For the text-containing cell, return its midpoint in (X, Y) coordinate format. 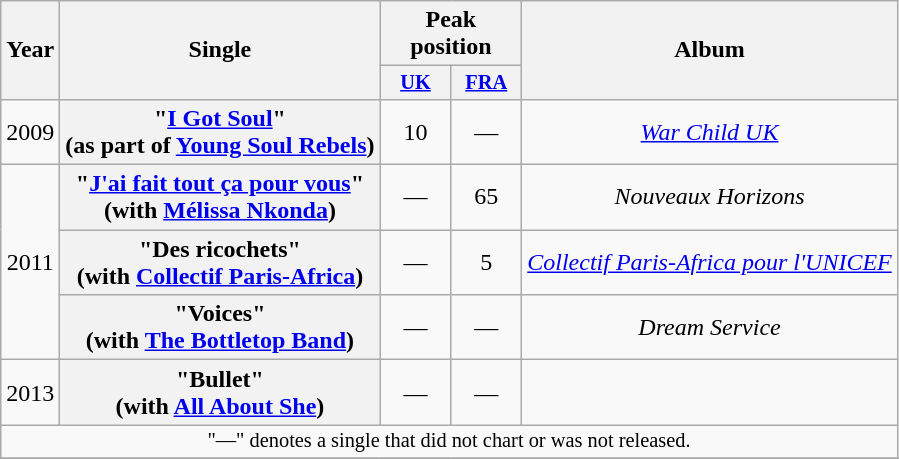
Album (710, 50)
FRA (486, 83)
UK (416, 83)
Nouveaux Horizons (710, 198)
"Des ricochets"(with Collectif Paris-Africa) (220, 262)
War Child UK (710, 132)
"J'ai fait tout ça pour vous"(with Mélissa Nkonda) (220, 198)
2011 (30, 262)
"Bullet"(with All About She) (220, 392)
Single (220, 50)
2009 (30, 132)
"Voices"(with The Bottletop Band) (220, 328)
"I Got Soul"(as part of Young Soul Rebels) (220, 132)
5 (486, 262)
65 (486, 198)
Year (30, 50)
Dream Service (710, 328)
Collectif Paris-Africa pour l'UNICEF (710, 262)
Peak position (451, 34)
2013 (30, 392)
10 (416, 132)
"—" denotes a single that did not chart or was not released. (450, 442)
